Detect which cell encompasses the target text, then output its [X, Y] center coordinate. 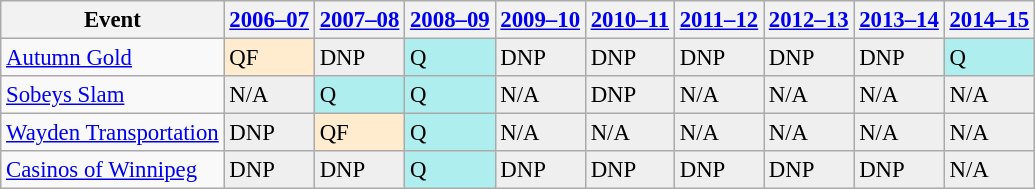
2011–12 [718, 20]
Casinos of Winnipeg [112, 170]
2008–09 [450, 20]
2010–11 [630, 20]
2006–07 [269, 20]
Sobeys Slam [112, 95]
2009–10 [540, 20]
2013–14 [899, 20]
2014–15 [989, 20]
2007–08 [359, 20]
2012–13 [809, 20]
Autumn Gold [112, 58]
Wayden Transportation [112, 133]
Event [112, 20]
